For the text-containing cell, return its midpoint in (X, Y) coordinate format. 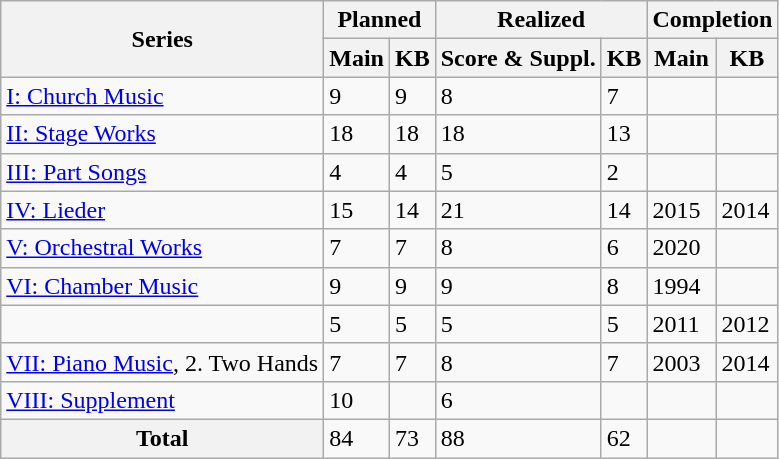
VIII: Supplement (162, 400)
Series (162, 39)
88 (518, 438)
VI: Chamber Music (162, 286)
10 (357, 400)
2012 (747, 324)
Completion (712, 20)
2003 (682, 362)
13 (624, 134)
I: Church Music (162, 96)
Planned (380, 20)
15 (357, 210)
IV: Lieder (162, 210)
Score & Suppl. (518, 58)
2020 (682, 248)
III: Part Songs (162, 172)
2011 (682, 324)
VII: Piano Music, 2. Two Hands (162, 362)
Total (162, 438)
84 (357, 438)
2015 (682, 210)
1994 (682, 286)
2 (624, 172)
Realized (541, 20)
V: Orchestral Works (162, 248)
73 (412, 438)
62 (624, 438)
21 (518, 210)
II: Stage Works (162, 134)
